For the text-containing cell, return its midpoint in (x, y) coordinate format. 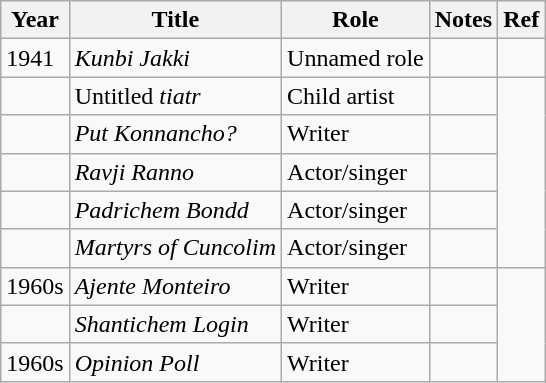
Opinion Poll (175, 362)
Unnamed role (356, 58)
Title (175, 20)
Ref (522, 20)
Untitled tiatr (175, 96)
Put Konnancho? (175, 134)
Notes (463, 20)
Role (356, 20)
Child artist (356, 96)
Martyrs of Cuncolim (175, 248)
Padrichem Bondd (175, 210)
Year (35, 20)
1941 (35, 58)
Ajente Monteiro (175, 286)
Shantichem Login (175, 324)
Ravji Ranno (175, 172)
Kunbi Jakki (175, 58)
